Return the (X, Y) coordinate for the center point of the cell that contains the specified text.  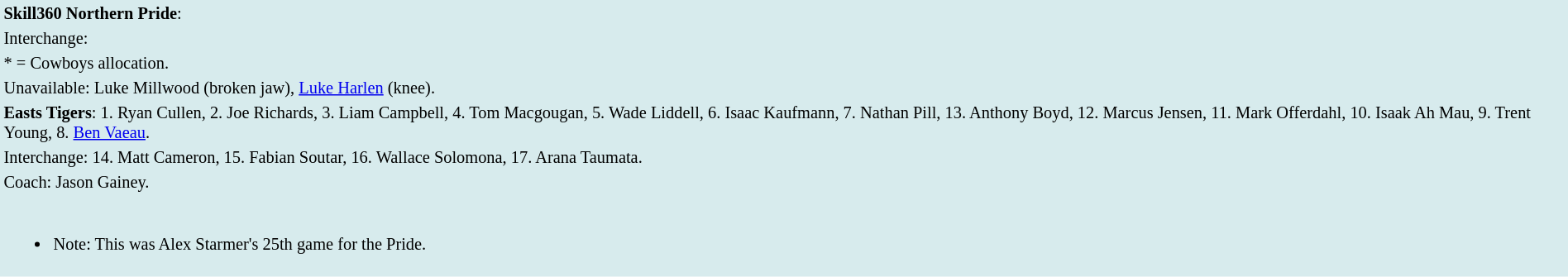
Interchange: (784, 38)
Unavailable: Luke Millwood (broken jaw), Luke Harlen (knee). (784, 88)
* = Cowboys allocation. (784, 63)
Note: This was Alex Starmer's 25th game for the Pride. (784, 234)
Skill360 Northern Pride: (784, 13)
Interchange: 14. Matt Cameron, 15. Fabian Soutar, 16. Wallace Solomona, 17. Arana Taumata. (784, 157)
Coach: Jason Gainey. (784, 182)
